Capture the cell that displays the provided text and extract its (X, Y) central coordinate. 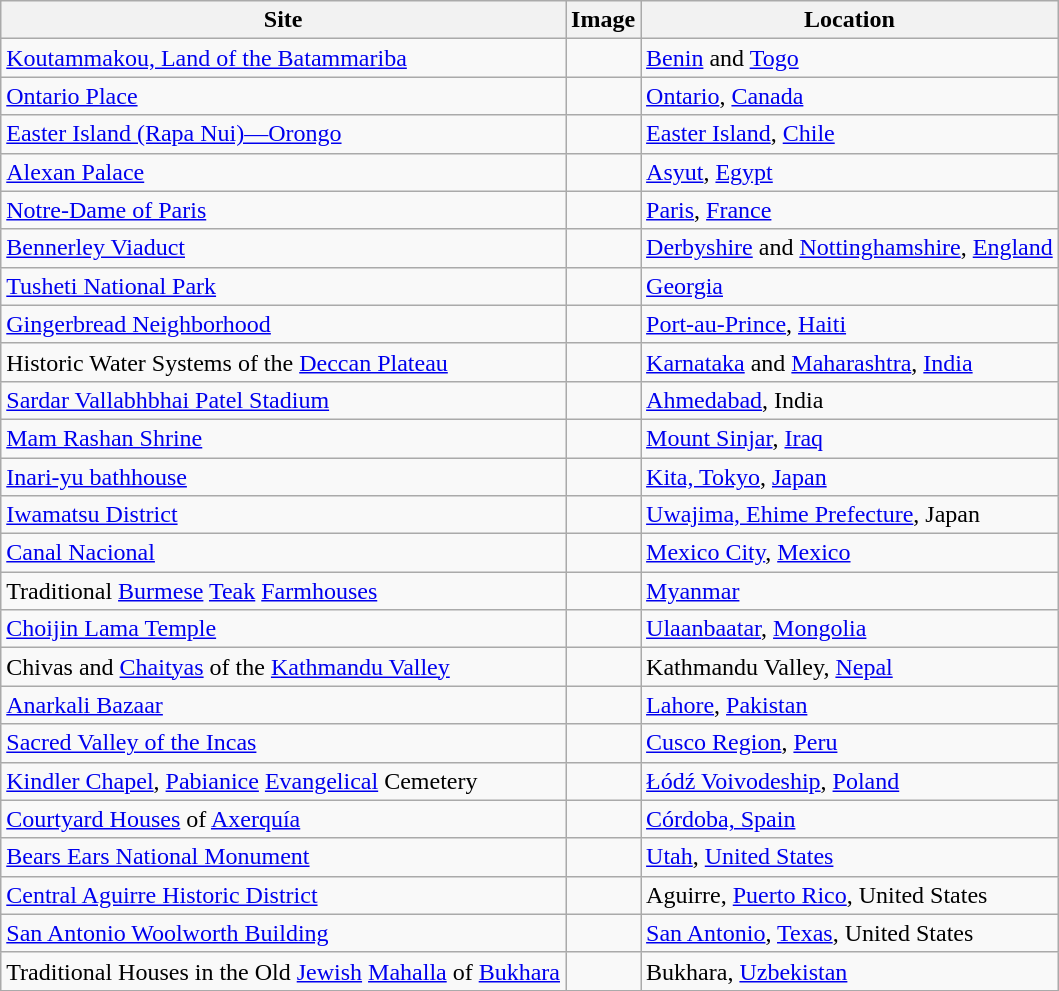
Cusco Region, Peru (850, 743)
Iwamatsu District (284, 515)
Traditional Houses in the Old Jewish Mahalla of Bukhara (284, 971)
Canal Nacional (284, 553)
Mexico City, Mexico (850, 553)
Port-au-Prince, Haiti (850, 324)
Chivas and Chaityas of the Kathmandu Valley (284, 667)
Derbyshire and Nottinghamshire, England (850, 248)
Kindler Chapel, Pabianice Evangelical Cemetery (284, 781)
Easter Island, Chile (850, 134)
Myanmar (850, 591)
Bennerley Viaduct (284, 248)
Courtyard Houses of Axerquía (284, 819)
Ulaanbaatar, Mongolia (850, 629)
Image (604, 20)
Kathmandu Valley, Nepal (850, 667)
Notre-Dame of Paris (284, 210)
Inari-yu bathhouse (284, 477)
San Antonio, Texas, United States (850, 933)
Sardar Vallabhbhai Patel Stadium (284, 400)
Łódź Voivodeship, Poland (850, 781)
Gingerbread Neighborhood (284, 324)
Choijin Lama Temple (284, 629)
Location (850, 20)
Asyut, Egypt (850, 172)
Aguirre, Puerto Rico, United States (850, 895)
Mount Sinjar, Iraq (850, 438)
Córdoba, Spain (850, 819)
Paris, France (850, 210)
Lahore, Pakistan (850, 705)
Kita, Tokyo, Japan (850, 477)
Easter Island (Rapa Nui)—Orongo (284, 134)
Ontario Place (284, 96)
Utah, United States (850, 857)
Central Aguirre Historic District (284, 895)
Anarkali Bazaar (284, 705)
Site (284, 20)
Sacred Valley of the Incas (284, 743)
Mam Rashan Shrine (284, 438)
Karnataka and Maharashtra, India (850, 362)
Ontario, Canada (850, 96)
Uwajima, Ehime Prefecture, Japan (850, 515)
Traditional Burmese Teak Farmhouses (284, 591)
San Antonio Woolworth Building (284, 933)
Georgia (850, 286)
Tusheti National Park (284, 286)
Alexan Palace (284, 172)
Historic Water Systems of the Deccan Plateau (284, 362)
Ahmedabad, India (850, 400)
Koutammakou, Land of the Batammariba (284, 58)
Benin and Togo (850, 58)
Bears Ears National Monument (284, 857)
Bukhara, Uzbekistan (850, 971)
